Output the (x, y) coordinate of the center of the cell containing the given text.  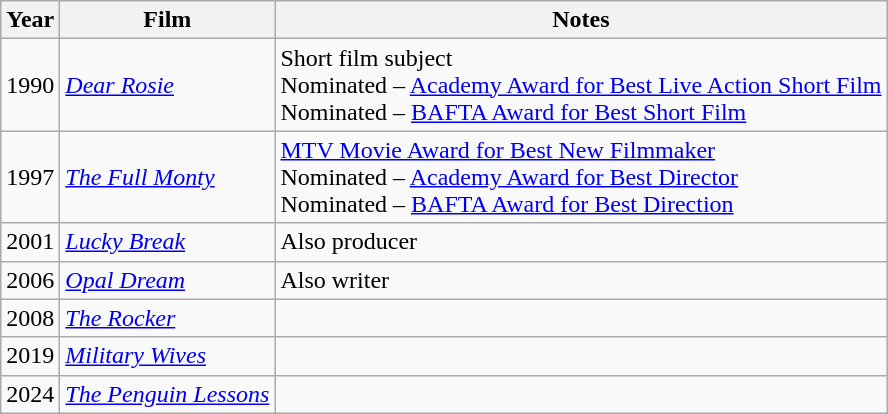
Also producer (581, 242)
Notes (581, 20)
The Penguin Lessons (168, 394)
Opal Dream (168, 280)
Military Wives (168, 356)
2008 (30, 318)
1990 (30, 85)
2001 (30, 242)
Year (30, 20)
2006 (30, 280)
1997 (30, 177)
Short film subjectNominated – Academy Award for Best Live Action Short FilmNominated – BAFTA Award for Best Short Film (581, 85)
Film (168, 20)
Lucky Break (168, 242)
The Rocker (168, 318)
Dear Rosie (168, 85)
2024 (30, 394)
The Full Monty (168, 177)
2019 (30, 356)
Also writer (581, 280)
MTV Movie Award for Best New FilmmakerNominated – Academy Award for Best DirectorNominated – BAFTA Award for Best Direction (581, 177)
